Capture the cell that displays the provided text and extract its [X, Y] central coordinate. 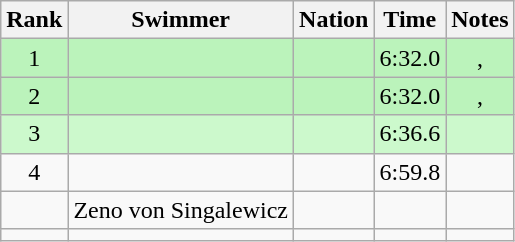
Time [410, 20]
1 [34, 58]
Swimmer [181, 20]
3 [34, 134]
6:36.6 [410, 134]
Notes [480, 20]
Zeno von Singalewicz [181, 210]
2 [34, 96]
Rank [34, 20]
4 [34, 172]
6:59.8 [410, 172]
Nation [334, 20]
